Output the [X, Y] coordinate of the center of the cell containing the given text.  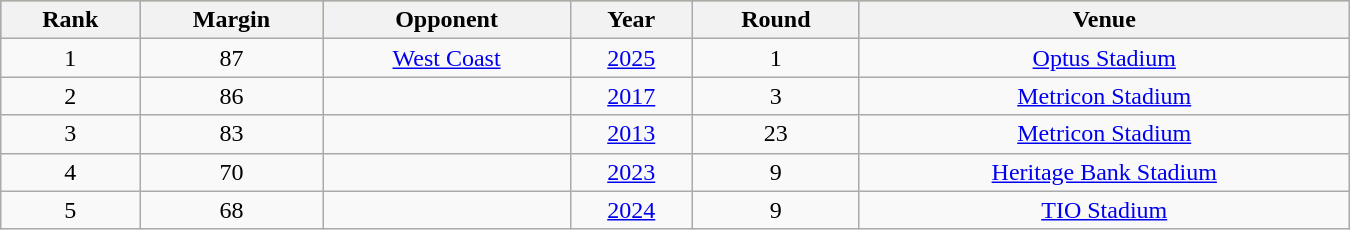
70 [232, 172]
87 [232, 58]
Opponent [446, 20]
2 [70, 96]
Heritage Bank Stadium [1104, 172]
86 [232, 96]
2023 [631, 172]
West Coast [446, 58]
Year [631, 20]
Venue [1104, 20]
Optus Stadium [1104, 58]
Rank [70, 20]
23 [776, 134]
Margin [232, 20]
68 [232, 210]
Round [776, 20]
5 [70, 210]
83 [232, 134]
2024 [631, 210]
2017 [631, 96]
2013 [631, 134]
4 [70, 172]
2025 [631, 58]
TIO Stadium [1104, 210]
